Provide the (X, Y) coordinate of the cell's center where the given text is located.  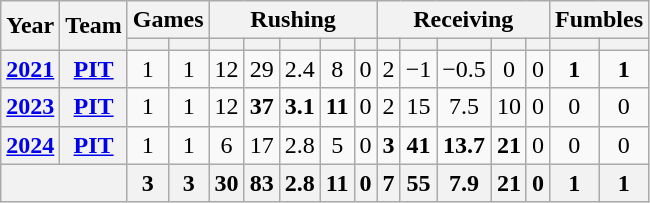
55 (418, 183)
−0.5 (464, 69)
83 (262, 183)
3.1 (300, 107)
Year (30, 26)
Receiving (463, 20)
41 (418, 145)
8 (337, 69)
Rushing (293, 20)
30 (226, 183)
2.4 (300, 69)
6 (226, 145)
29 (262, 69)
2024 (30, 145)
5 (337, 145)
Games (168, 20)
7 (388, 183)
10 (508, 107)
17 (262, 145)
7.5 (464, 107)
Team (94, 26)
2021 (30, 69)
−1 (418, 69)
13.7 (464, 145)
15 (418, 107)
7.9 (464, 183)
2023 (30, 107)
Fumbles (598, 20)
37 (262, 107)
